Return the (x, y) coordinate for the center point of the cell that contains the specified text.  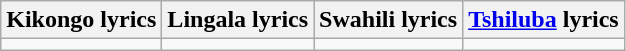
Lingala lyrics (238, 20)
Tshiluba lyrics (544, 20)
Kikongo lyrics (82, 20)
Swahili lyrics (388, 20)
